Locate the cell with the specified text and output its [x, y] center coordinate. 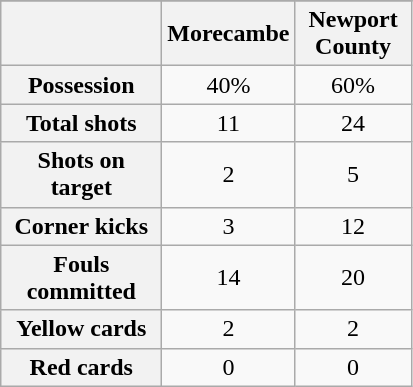
14 [228, 278]
Morecambe [228, 34]
Red cards [82, 367]
Possession [82, 85]
Fouls committed [82, 278]
11 [228, 123]
3 [228, 226]
12 [353, 226]
Newport County [353, 34]
Yellow cards [82, 329]
Shots on target [82, 174]
Corner kicks [82, 226]
Total shots [82, 123]
20 [353, 278]
40% [228, 85]
24 [353, 123]
5 [353, 174]
60% [353, 85]
